Determine the [X, Y] coordinate at the center of the cell enclosing the given text.  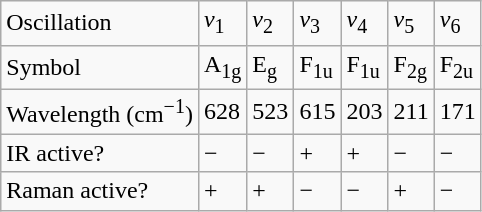
ν4 [364, 23]
ν2 [270, 23]
523 [270, 112]
Oscillation [100, 23]
A1g [222, 67]
628 [222, 112]
F2g [411, 67]
Symbol [100, 67]
ν6 [458, 23]
Raman active? [100, 191]
203 [364, 112]
ν1 [222, 23]
F2u [458, 67]
ν5 [411, 23]
Wavelength (cm−1) [100, 112]
IR active? [100, 153]
ν3 [318, 23]
615 [318, 112]
171 [458, 112]
211 [411, 112]
Eg [270, 67]
